Scan for the cell matching the given text and deliver its [X, Y] coordinate at center. 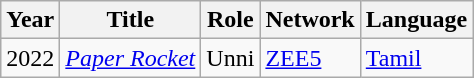
Paper Rocket [130, 58]
Unni [230, 58]
Network [310, 20]
Tamil [416, 58]
Year [30, 20]
Role [230, 20]
ZEE5 [310, 58]
Title [130, 20]
2022 [30, 58]
Language [416, 20]
